Extract the (X, Y) coordinate from the center of the cell holding the provided text.  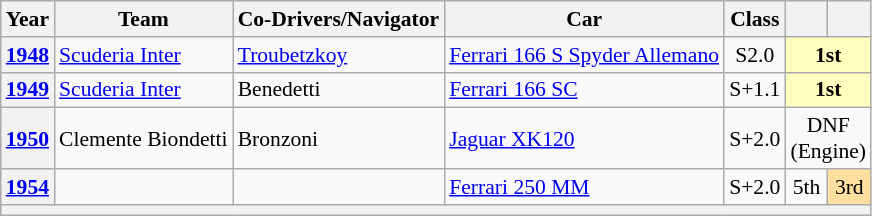
5th (806, 187)
Benedetti (339, 90)
Jaguar XK120 (584, 138)
Class (754, 19)
Clemente Biondetti (144, 138)
1948 (28, 55)
S+1.1 (754, 90)
DNF(Engine) (828, 138)
Bronzoni (339, 138)
S2.0 (754, 55)
Ferrari 166 SC (584, 90)
Ferrari 166 S Spyder Allemano (584, 55)
Co-Drivers/Navigator (339, 19)
1950 (28, 138)
3rd (850, 187)
Team (144, 19)
Year (28, 19)
Car (584, 19)
1954 (28, 187)
Troubetzkoy (339, 55)
Ferrari 250 MM (584, 187)
1949 (28, 90)
